From the cell containing the given text, extract its center point as (X, Y) coordinate. 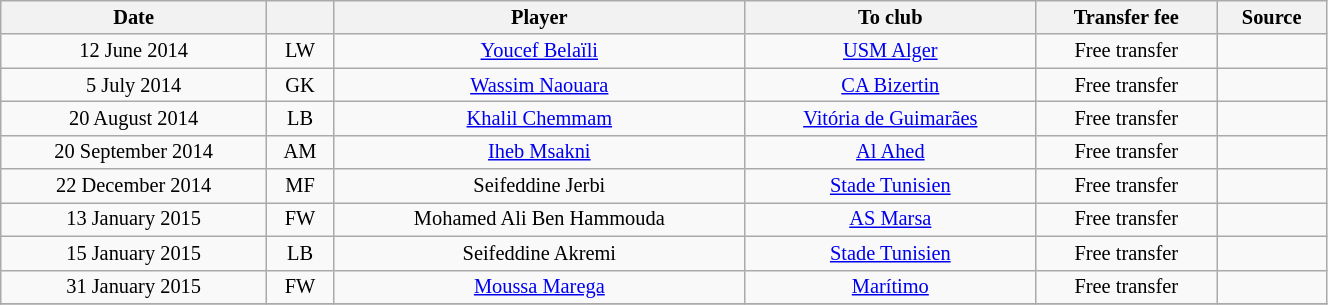
Vitória de Guimarães (890, 118)
20 September 2014 (134, 152)
CA Bizertin (890, 85)
Transfer fee (1126, 17)
Seifeddine Akremi (540, 253)
Youcef Belaïli (540, 51)
AS Marsa (890, 219)
Al Ahed (890, 152)
Player (540, 17)
Marítimo (890, 287)
Source (1272, 17)
MF (300, 186)
5 July 2014 (134, 85)
13 January 2015 (134, 219)
Moussa Marega (540, 287)
AM (300, 152)
Seifeddine Jerbi (540, 186)
Khalil Chemmam (540, 118)
20 August 2014 (134, 118)
To club (890, 17)
Mohamed Ali Ben Hammouda (540, 219)
Iheb Msakni (540, 152)
31 January 2015 (134, 287)
GK (300, 85)
15 January 2015 (134, 253)
Date (134, 17)
USM Alger (890, 51)
Wassim Naouara (540, 85)
22 December 2014 (134, 186)
12 June 2014 (134, 51)
LW (300, 51)
